Return the (x, y) coordinate for the center point of the cell that contains the specified text.  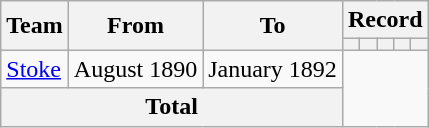
August 1890 (135, 69)
Stoke (35, 69)
To (273, 26)
Team (35, 26)
Record (385, 20)
Total (172, 107)
From (135, 26)
January 1892 (273, 69)
